Search for the cell housing the specified text and yield its [X, Y] center coordinate. 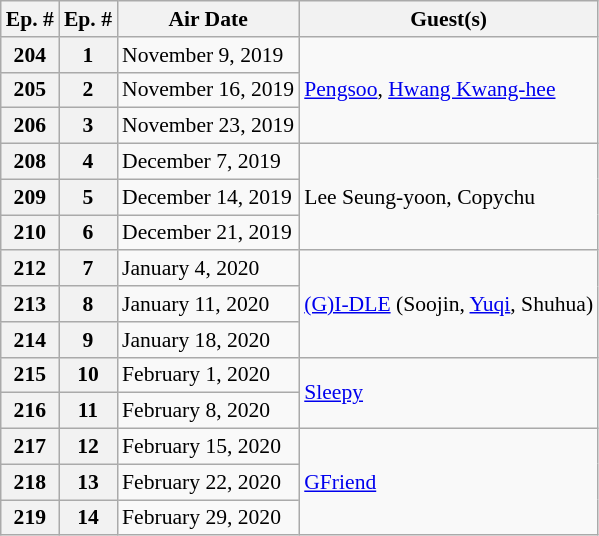
8 [88, 304]
204 [30, 55]
3 [88, 126]
February 29, 2020 [208, 518]
Guest(s) [448, 19]
Lee Seung-yoon, Copychu [448, 198]
December 21, 2019 [208, 233]
215 [30, 375]
214 [30, 340]
February 8, 2020 [208, 411]
December 7, 2019 [208, 162]
4 [88, 162]
7 [88, 269]
January 11, 2020 [208, 304]
9 [88, 340]
216 [30, 411]
Pengsoo, Hwang Kwang-hee [448, 90]
213 [30, 304]
210 [30, 233]
November 23, 2019 [208, 126]
217 [30, 447]
206 [30, 126]
November 16, 2019 [208, 90]
208 [30, 162]
1 [88, 55]
205 [30, 90]
February 15, 2020 [208, 447]
212 [30, 269]
5 [88, 197]
February 1, 2020 [208, 375]
11 [88, 411]
2 [88, 90]
December 14, 2019 [208, 197]
218 [30, 482]
Air Date [208, 19]
10 [88, 375]
Sleepy [448, 392]
(G)I-DLE (Soojin, Yuqi, Shuhua) [448, 304]
12 [88, 447]
January 18, 2020 [208, 340]
13 [88, 482]
14 [88, 518]
January 4, 2020 [208, 269]
February 22, 2020 [208, 482]
GFriend [448, 482]
November 9, 2019 [208, 55]
209 [30, 197]
219 [30, 518]
6 [88, 233]
